Identify which cell holds the provided text, then report its [x, y] central coordinate. 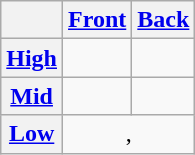
Back [164, 20]
Mid [32, 96]
, [129, 134]
High [32, 58]
Front [98, 20]
Low [32, 134]
